Capture the cell that displays the provided text and extract its (x, y) central coordinate. 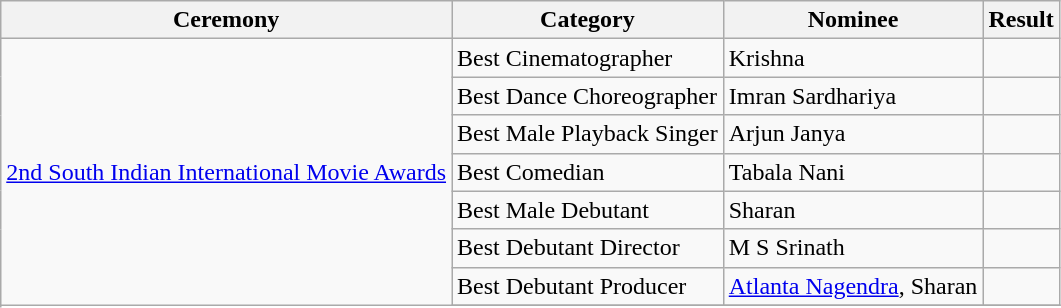
Atlanta Nagendra, Sharan (853, 286)
Best Dance Choreographer (588, 96)
Nominee (853, 20)
Category (588, 20)
Result (1021, 20)
Best Debutant Producer (588, 286)
2nd South Indian International Movie Awards (226, 172)
Best Comedian (588, 172)
Best Male Debutant (588, 210)
Best Debutant Director (588, 248)
Imran Sardhariya (853, 96)
Best Cinematographer (588, 58)
Arjun Janya (853, 134)
Sharan (853, 210)
Best Male Playback Singer (588, 134)
Ceremony (226, 20)
Krishna (853, 58)
Tabala Nani (853, 172)
M S Srinath (853, 248)
